Scan for the cell matching the given text and deliver its [X, Y] coordinate at center. 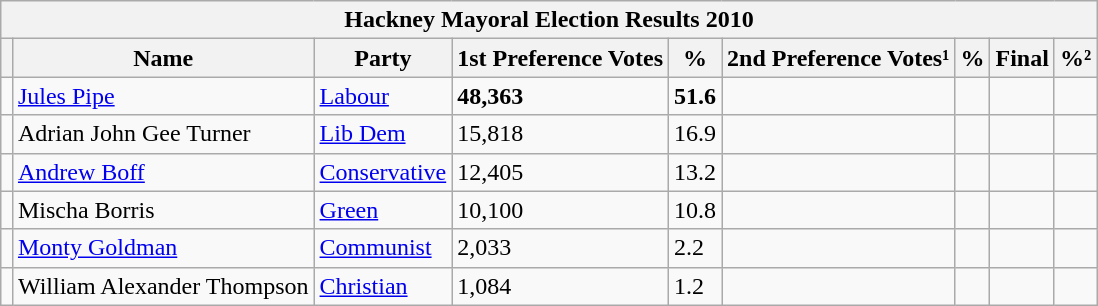
10,100 [560, 210]
Green [383, 210]
%² [1075, 58]
2.2 [696, 248]
Monty Goldman [163, 248]
2nd Preference Votes¹ [838, 58]
Hackney Mayoral Election Results 2010 [548, 20]
1st Preference Votes [560, 58]
1.2 [696, 286]
1,084 [560, 286]
Christian [383, 286]
Jules Pipe [163, 96]
10.8 [696, 210]
Communist [383, 248]
51.6 [696, 96]
Final [1022, 58]
Andrew Boff [163, 172]
Adrian John Gee Turner [163, 134]
William Alexander Thompson [163, 286]
15,818 [560, 134]
Conservative [383, 172]
16.9 [696, 134]
48,363 [560, 96]
Lib Dem [383, 134]
Name [163, 58]
Party [383, 58]
12,405 [560, 172]
2,033 [560, 248]
Labour [383, 96]
Mischa Borris [163, 210]
13.2 [696, 172]
